From the cell containing the given text, extract its center point as [X, Y] coordinate. 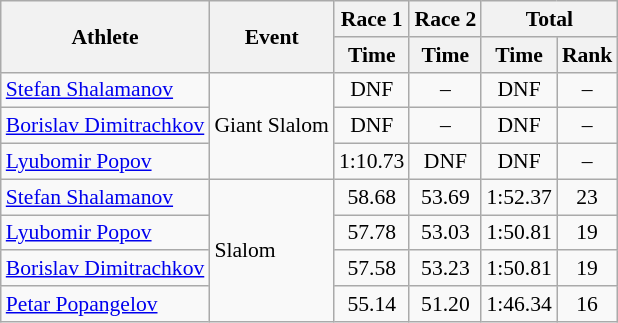
57.78 [372, 233]
Total [549, 19]
55.14 [372, 304]
Slalom [272, 250]
1:10.73 [372, 162]
23 [588, 197]
Athlete [106, 36]
Petar Popangelov [106, 304]
51.20 [445, 304]
Race 2 [445, 19]
1:52.37 [518, 197]
Race 1 [372, 19]
58.68 [372, 197]
57.58 [372, 269]
1:46.34 [518, 304]
53.69 [445, 197]
53.23 [445, 269]
53.03 [445, 233]
16 [588, 304]
Giant Slalom [272, 126]
Event [272, 36]
Rank [588, 55]
